From the cell containing the given text, extract its center point as [x, y] coordinate. 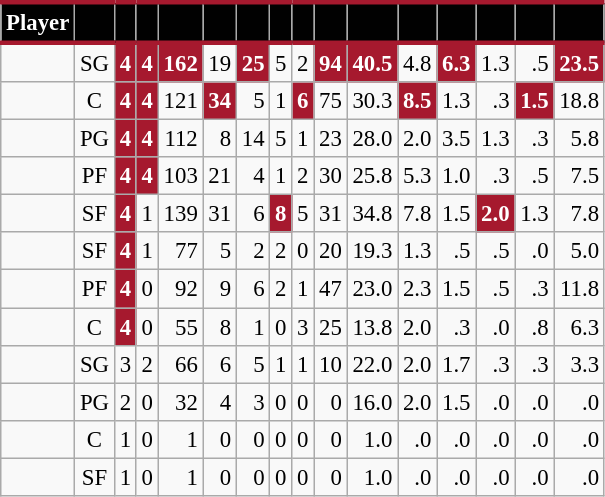
22.0 [372, 364]
92 [180, 289]
4.8 [418, 62]
9 [220, 289]
8.5 [418, 101]
5.8 [579, 139]
103 [180, 176]
23 [330, 139]
112 [180, 139]
11.8 [579, 289]
21 [220, 176]
14 [252, 139]
10 [330, 364]
34 [220, 101]
5.3 [418, 176]
23.5 [579, 62]
40.5 [372, 62]
139 [180, 214]
30 [330, 176]
66 [180, 364]
19.3 [372, 251]
47 [330, 289]
30.3 [372, 101]
5.0 [579, 251]
3.3 [579, 364]
23.0 [372, 289]
13.8 [372, 327]
25.8 [372, 176]
55 [180, 327]
28.0 [372, 139]
162 [180, 62]
18.8 [579, 101]
94 [330, 62]
16.0 [372, 402]
2.3 [418, 289]
3.5 [456, 139]
121 [180, 101]
34.8 [372, 214]
75 [330, 101]
32 [180, 402]
19 [220, 62]
1.7 [456, 364]
.8 [534, 327]
77 [180, 251]
7.5 [579, 176]
20 [330, 251]
Player [38, 22]
